Scan for the cell matching the given text and deliver its [X, Y] coordinate at center. 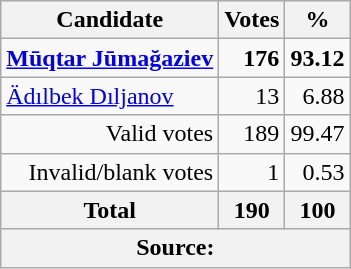
Total [110, 210]
Ädılbek Dıljanov [110, 96]
0.53 [318, 172]
% [318, 20]
Votes [252, 20]
100 [318, 210]
6.88 [318, 96]
93.12 [318, 58]
1 [252, 172]
Mūqtar Jūmağaziev [110, 58]
Invalid/blank votes [110, 172]
189 [252, 134]
99.47 [318, 134]
Valid votes [110, 134]
Source: [176, 248]
190 [252, 210]
Candidate [110, 20]
176 [252, 58]
13 [252, 96]
